Scan for the cell matching the given text and deliver its (X, Y) coordinate at center. 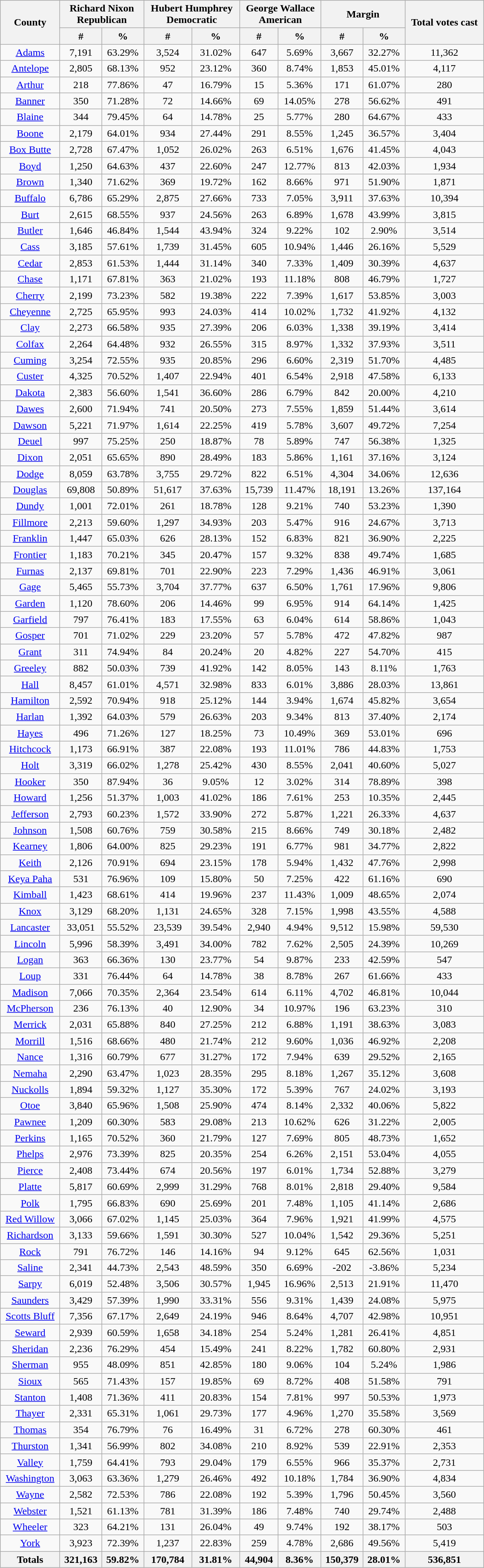
1,806 (81, 846)
Furnas (30, 571)
66.83% (123, 1203)
68.66% (123, 1041)
38.63% (384, 1025)
1,161 (342, 457)
1,521 (81, 1511)
48.65% (384, 895)
398 (444, 782)
66.36% (123, 960)
39.54% (215, 927)
3,061 (444, 571)
328 (259, 911)
2,332 (342, 1106)
63.36% (123, 1478)
582 (168, 295)
19.72% (215, 182)
2,364 (168, 992)
71.97% (123, 425)
19.85% (215, 1381)
3,506 (168, 1284)
44.73% (123, 1268)
49.74% (384, 555)
8.74% (300, 69)
296 (259, 360)
1,674 (342, 700)
75.25% (123, 441)
63 (259, 619)
13,861 (444, 684)
78.89% (384, 782)
Margin (363, 14)
67.02% (123, 1219)
31 (259, 1430)
64.14% (384, 603)
201 (259, 1203)
1,145 (168, 1219)
1,646 (81, 231)
23.77% (215, 960)
6.77% (300, 846)
30.57% (215, 1284)
1,544 (168, 231)
311 (81, 652)
9,584 (444, 1187)
Butler (30, 231)
Thayer (30, 1413)
68.13% (123, 69)
6.95% (300, 603)
8.72% (300, 1381)
8.11% (384, 668)
1,332 (342, 344)
34.18% (215, 1333)
Clay (30, 328)
55.52% (123, 927)
1,591 (168, 1235)
Pawnee (30, 1122)
66.58% (123, 328)
1,871 (444, 182)
65.96% (123, 1106)
71.28% (123, 101)
1,281 (342, 1333)
51.44% (384, 409)
2,445 (444, 798)
Madison (30, 992)
4,851 (444, 1333)
154 (259, 1397)
37.16% (384, 457)
29.36% (384, 1235)
767 (342, 1089)
78 (259, 441)
64.63% (123, 166)
38.17% (384, 1527)
20.83% (215, 1397)
31.22% (384, 1122)
2,273 (81, 328)
3,654 (444, 700)
Boone (30, 133)
851 (168, 1365)
20.00% (384, 393)
Hamilton (30, 700)
George WallaceAmerican (280, 14)
48.73% (384, 1138)
229 (168, 636)
65.03% (123, 539)
23.20% (215, 636)
20.56% (215, 1170)
64.21% (123, 1527)
54 (259, 960)
1,009 (342, 895)
20.24% (215, 652)
3,840 (81, 1106)
890 (168, 457)
15.49% (215, 1349)
8.92% (300, 1446)
565 (81, 1381)
197 (259, 1170)
579 (168, 717)
3,063 (81, 1478)
5,465 (81, 587)
1,921 (342, 1219)
971 (342, 182)
8.01% (300, 1187)
696 (444, 733)
Knox (30, 911)
-3.86% (384, 1268)
70.94% (123, 700)
79.45% (123, 117)
4,485 (444, 360)
Totals (30, 1559)
71.26% (123, 733)
647 (259, 52)
68.20% (123, 911)
60.80% (384, 1349)
Douglas (30, 490)
2,353 (444, 1446)
22.60% (215, 166)
Greeley (30, 668)
1,325 (444, 441)
65.65% (123, 457)
3,886 (342, 684)
3,129 (81, 911)
993 (168, 312)
49 (259, 1527)
3,185 (81, 247)
2,793 (81, 814)
60.79% (123, 1057)
364 (259, 1219)
7,066 (81, 992)
Richardson (30, 1235)
2,818 (342, 1187)
46.92% (384, 1041)
10,044 (444, 992)
3,704 (168, 587)
Webster (30, 1511)
Platte (30, 1187)
10.94% (300, 247)
1,859 (342, 409)
8,059 (81, 474)
Cedar (30, 263)
10.02% (300, 312)
3,404 (444, 133)
637 (259, 587)
39.19% (384, 328)
250 (168, 441)
9.21% (300, 506)
2,615 (81, 214)
143 (342, 668)
52.88% (384, 1170)
7,356 (81, 1316)
Banner (30, 101)
1,209 (81, 1122)
Richard NixonRepublican (102, 14)
57 (259, 636)
340 (259, 263)
2,151 (342, 1154)
51,617 (168, 490)
10,394 (444, 198)
74.94% (123, 652)
50 (259, 879)
171 (342, 85)
41.02% (215, 798)
1,439 (342, 1300)
6,133 (444, 376)
42.98% (384, 1316)
9.34% (300, 717)
Garden (30, 603)
213 (259, 1122)
26.04% (215, 1527)
2,822 (444, 846)
345 (168, 555)
4,588 (444, 911)
5,251 (444, 1235)
2,051 (81, 457)
5,529 (444, 247)
694 (168, 863)
536,851 (444, 1559)
2,805 (81, 69)
Cuming (30, 360)
5.87% (300, 814)
28.03% (384, 684)
3,514 (444, 231)
1,685 (444, 555)
4,117 (444, 69)
2,592 (81, 700)
3,066 (81, 1219)
1,732 (342, 312)
25.90% (215, 1106)
8.14% (300, 1106)
833 (259, 684)
102 (342, 231)
45.82% (384, 700)
314 (342, 782)
Hitchcock (30, 749)
19.38% (215, 295)
Cass (30, 247)
914 (342, 603)
51.70% (384, 360)
323 (81, 1527)
36.57% (384, 133)
5.36% (300, 85)
67.81% (123, 279)
759 (168, 830)
30.39% (384, 263)
28.35% (215, 1073)
5.89% (300, 441)
2,319 (342, 360)
35.58% (384, 1413)
47.76% (384, 863)
76 (168, 1430)
7.61% (300, 798)
222 (259, 295)
7,191 (81, 52)
46.91% (384, 571)
472 (342, 636)
1,853 (342, 69)
84 (168, 652)
11.18% (300, 279)
Grant (30, 652)
6.88% (300, 1025)
1,763 (444, 668)
60.23% (123, 814)
30.58% (215, 830)
7.69% (300, 1138)
Holt (30, 765)
808 (342, 279)
29.23% (215, 846)
28.13% (215, 539)
40 (168, 1009)
3,279 (444, 1170)
20.35% (215, 1154)
1,270 (342, 1413)
56.62% (384, 101)
503 (444, 1527)
1,001 (81, 506)
1,267 (342, 1073)
26.16% (384, 247)
60.76% (123, 830)
24.19% (215, 1316)
Buffalo (30, 198)
1,278 (168, 765)
Thurston (30, 1446)
1,678 (342, 214)
24.02% (384, 1089)
Jefferson (30, 814)
Cherry (30, 295)
36.60% (215, 393)
1,250 (81, 166)
1,105 (342, 1203)
8,457 (81, 684)
6.54% (300, 376)
10.49% (300, 733)
142 (259, 668)
20 (259, 652)
4,707 (342, 1316)
61.53% (123, 263)
14.66% (215, 101)
2,199 (81, 295)
1,061 (168, 1413)
1,516 (81, 1041)
5.77% (300, 117)
5,975 (444, 1300)
1,191 (342, 1025)
34.93% (215, 522)
50.03% (123, 668)
71.02% (123, 636)
2,731 (444, 1462)
496 (81, 733)
70.35% (123, 992)
11.01% (300, 749)
8.64% (300, 1316)
Thomas (30, 1430)
2,505 (342, 943)
Deuel (30, 441)
34.77% (384, 846)
1,614 (168, 425)
797 (81, 619)
272 (259, 814)
65.95% (123, 312)
31.29% (215, 1187)
50.45% (384, 1494)
37.40% (384, 717)
60.69% (123, 1187)
1,423 (81, 895)
22.91% (384, 1446)
59.82% (123, 1559)
McPherson (30, 1009)
527 (259, 1235)
286 (259, 393)
411 (168, 1397)
27.39% (215, 328)
Morrill (30, 1041)
47.82% (384, 636)
2,600 (81, 409)
3,414 (444, 328)
6.60% (300, 360)
Chase (30, 279)
64.00% (123, 846)
1,973 (444, 1397)
73.23% (123, 295)
1,183 (81, 555)
480 (168, 1041)
2,931 (444, 1349)
9.74% (300, 1527)
Dodge (30, 474)
218 (81, 85)
419 (259, 425)
Hubert HumphreyDemocratic (192, 14)
291 (259, 133)
1,127 (168, 1089)
28.01% (384, 1559)
16.79% (215, 85)
547 (444, 960)
21.74% (215, 1041)
Boyd (30, 166)
2,999 (168, 1187)
29.74% (384, 1511)
4,132 (444, 312)
1,542 (342, 1235)
583 (168, 1122)
1,171 (81, 279)
645 (342, 1251)
952 (168, 69)
Franklin (30, 539)
2,488 (444, 1511)
40.06% (384, 1106)
Sheridan (30, 1349)
2,179 (81, 133)
22.25% (215, 425)
15 (259, 85)
2,041 (342, 765)
4,210 (444, 393)
8.18% (300, 1073)
47 (168, 85)
35.37% (384, 1462)
72.55% (123, 360)
2,728 (81, 149)
Washington (30, 1478)
23,539 (168, 927)
61.16% (384, 879)
2,165 (444, 1057)
2,543 (168, 1268)
8.36% (300, 1559)
415 (444, 652)
315 (259, 344)
18.25% (215, 733)
539 (342, 1446)
150,379 (342, 1559)
3,911 (342, 198)
Sarpy (30, 1284)
29.72% (215, 474)
63.23% (384, 1009)
Lancaster (30, 927)
1,338 (342, 328)
31.81% (215, 1559)
19.96% (215, 895)
1,572 (168, 814)
2,005 (444, 1122)
1,727 (444, 279)
739 (168, 668)
781 (168, 1511)
48.09% (123, 1365)
38 (259, 976)
65.29% (123, 198)
2,939 (81, 1333)
64.67% (384, 117)
64.01% (123, 133)
Perkins (30, 1138)
Saline (30, 1268)
Loup (30, 976)
6.04% (300, 619)
802 (168, 1446)
9.06% (300, 1365)
3,083 (444, 1025)
28.49% (215, 457)
99 (259, 603)
236 (81, 1009)
1,446 (342, 247)
Custer (30, 376)
12.77% (300, 166)
3,560 (444, 1494)
1,739 (168, 247)
1,447 (81, 539)
261 (168, 506)
58.86% (384, 619)
31.45% (215, 247)
2,341 (81, 1268)
17.96% (384, 587)
24.67% (384, 522)
66.02% (123, 765)
3,319 (81, 765)
12 (259, 782)
2,408 (81, 1170)
916 (342, 522)
29.08% (215, 1122)
25.42% (215, 765)
531 (81, 879)
18.78% (215, 506)
7.55% (300, 409)
Rock (30, 1251)
76.13% (123, 1009)
16.49% (215, 1430)
3,607 (342, 425)
24.65% (215, 911)
324 (259, 231)
12,636 (444, 474)
10.97% (300, 1009)
259 (259, 1543)
53.04% (384, 1154)
72.39% (123, 1543)
25.12% (215, 700)
11,470 (444, 1284)
26.33% (384, 814)
215 (259, 830)
Scotts Bluff (30, 1316)
1,934 (444, 166)
68.61% (123, 895)
57.39% (123, 1300)
2,383 (81, 393)
3,608 (444, 1073)
4,325 (81, 376)
2.90% (384, 231)
23.54% (215, 992)
69,808 (81, 490)
8.78% (300, 976)
387 (168, 749)
1,031 (444, 1251)
2,174 (444, 717)
5.69% (300, 52)
295 (259, 1073)
3,614 (444, 409)
1,003 (168, 798)
6.83% (300, 539)
Harlan (30, 717)
2,236 (81, 1349)
104 (342, 1365)
24.08% (384, 1300)
23.12% (215, 69)
Gage (30, 587)
59.32% (123, 1089)
42.85% (215, 1365)
932 (168, 344)
210 (259, 1446)
44,904 (259, 1559)
Pierce (30, 1170)
25.69% (215, 1203)
29.73% (215, 1413)
35.12% (384, 1073)
946 (259, 1316)
4,575 (444, 1219)
Frontier (30, 555)
1,237 (168, 1543)
43.99% (384, 214)
408 (342, 1381)
31.27% (215, 1057)
1,392 (81, 717)
44.83% (384, 749)
109 (168, 879)
26.55% (215, 344)
2,213 (81, 522)
7,254 (444, 425)
14.16% (215, 1251)
1,658 (168, 1333)
749 (342, 830)
3,569 (444, 1413)
Fillmore (30, 522)
53.85% (384, 295)
21.79% (215, 1138)
Brown (30, 182)
76.44% (123, 976)
1,341 (81, 1446)
7.05% (300, 198)
180 (259, 1365)
56.60% (123, 393)
128 (259, 506)
48.59% (215, 1268)
32.98% (215, 684)
492 (259, 1478)
15,739 (259, 490)
Arthur (30, 85)
Seward (30, 1333)
3,193 (444, 1089)
934 (168, 133)
178 (259, 863)
14.46% (215, 603)
61.01% (123, 684)
6.26% (300, 1154)
67.47% (123, 149)
11.43% (300, 895)
21.91% (384, 1284)
11,362 (444, 52)
Gosper (30, 636)
34.00% (215, 943)
61.07% (384, 85)
2,074 (444, 895)
59.60% (123, 522)
9,512 (342, 927)
3,003 (444, 295)
354 (81, 1430)
55.73% (123, 587)
-202 (342, 1268)
9.22% (300, 231)
Cheyenne (30, 312)
3,524 (168, 52)
71.94% (123, 409)
1,245 (342, 133)
7.39% (300, 295)
59.66% (123, 1235)
Phelps (30, 1154)
253 (342, 798)
5,996 (81, 943)
177 (259, 1413)
10,269 (444, 943)
Polk (30, 1203)
47.58% (384, 376)
768 (259, 1187)
6.03% (300, 328)
20.85% (215, 360)
30.30% (215, 1235)
Dawson (30, 425)
1,043 (444, 619)
7.94% (300, 1057)
76.79% (123, 1430)
3.02% (300, 782)
5,027 (444, 765)
64.48% (123, 344)
1,131 (168, 911)
2,482 (444, 830)
146 (168, 1251)
422 (342, 879)
2,137 (81, 571)
2,126 (81, 863)
70.21% (123, 555)
2,513 (342, 1284)
461 (444, 1430)
2,208 (444, 1041)
26.41% (384, 1333)
10.04% (300, 1235)
1,173 (81, 749)
1,617 (342, 295)
9.32% (300, 555)
454 (168, 1349)
60.59% (123, 1333)
6.72% (300, 1430)
273 (259, 409)
1,444 (168, 263)
4,834 (444, 1478)
62.56% (384, 1251)
1,432 (342, 863)
18,191 (342, 490)
Hayes (30, 733)
1,734 (342, 1170)
7.81% (300, 1397)
Otoe (30, 1106)
137,164 (444, 490)
1,256 (81, 798)
41.14% (384, 1203)
20.50% (215, 409)
Colfax (30, 344)
152 (259, 539)
72 (168, 101)
196 (342, 1009)
63.29% (123, 52)
34 (259, 1009)
Keith (30, 863)
130 (168, 960)
2,918 (342, 376)
2,331 (81, 1413)
918 (168, 700)
822 (259, 474)
1,998 (342, 911)
94 (259, 1251)
66.91% (123, 749)
556 (259, 1300)
474 (259, 1106)
605 (259, 247)
5,817 (81, 1187)
2,582 (81, 1494)
58.39% (123, 943)
41.45% (384, 149)
Merrick (30, 1025)
Antelope (30, 69)
61.13% (123, 1511)
68.55% (123, 214)
639 (342, 1057)
310 (444, 1009)
321,163 (81, 1559)
26.02% (215, 149)
1,407 (168, 376)
29.40% (384, 1187)
4.78% (300, 1543)
37.93% (384, 344)
9.31% (300, 1300)
53.23% (384, 506)
5.94% (300, 863)
76.96% (123, 879)
3,755 (168, 474)
1,541 (168, 393)
37.77% (215, 587)
York (30, 1543)
170,784 (168, 1559)
24.56% (215, 214)
46.81% (384, 992)
56.38% (384, 441)
24.39% (384, 943)
46.79% (384, 279)
8.97% (300, 344)
1,652 (444, 1138)
Nance (30, 1057)
Hooker (30, 782)
14.05% (300, 101)
8.22% (300, 1349)
Box Butte (30, 149)
1,408 (81, 1397)
45.01% (384, 69)
Kimball (30, 895)
22.90% (215, 571)
5.86% (300, 457)
46.84% (123, 231)
7.62% (300, 943)
842 (342, 393)
3,815 (444, 214)
52.48% (123, 1284)
25.03% (215, 1219)
17.55% (215, 619)
191 (259, 846)
437 (168, 166)
34.06% (384, 474)
179 (259, 1462)
5,419 (444, 1543)
54.70% (384, 652)
32.27% (384, 52)
6.11% (300, 992)
2,290 (81, 1073)
1,945 (259, 1284)
Logan (30, 960)
4,043 (444, 149)
267 (342, 976)
Dawes (30, 409)
1,784 (342, 1478)
4,702 (342, 992)
69.81% (123, 571)
4.94% (300, 927)
2,998 (444, 863)
144 (259, 700)
1,279 (168, 1478)
7.15% (300, 911)
344 (81, 117)
331 (81, 976)
10.35% (384, 798)
981 (342, 846)
43.94% (215, 231)
73.44% (123, 1170)
882 (81, 668)
Dundy (30, 506)
2,649 (168, 1316)
9.12% (300, 1251)
22.94% (215, 376)
3,429 (81, 1300)
7.29% (300, 571)
1,316 (81, 1057)
987 (444, 636)
51.90% (384, 182)
6,019 (81, 1284)
430 (259, 765)
41.99% (384, 1219)
4.96% (300, 1413)
838 (342, 555)
34.08% (215, 1446)
162 (259, 182)
51.58% (384, 1381)
Stanton (30, 1397)
Nemaha (30, 1073)
43.55% (384, 911)
71.62% (123, 182)
87.94% (123, 782)
6.69% (300, 1268)
3,713 (444, 522)
25 (259, 117)
13.26% (384, 490)
223 (259, 571)
1,036 (342, 1041)
4,571 (168, 684)
31.14% (215, 263)
1,023 (168, 1073)
72.01% (123, 506)
61.66% (384, 976)
36 (168, 782)
7.33% (300, 263)
Hall (30, 684)
73 (259, 733)
1,753 (444, 749)
2,031 (81, 1025)
840 (168, 1025)
805 (342, 1138)
31.02% (215, 52)
49.56% (384, 1543)
1,436 (342, 571)
2,225 (444, 539)
76.41% (123, 619)
793 (168, 1462)
Adams (30, 52)
72.53% (123, 1494)
1,425 (444, 603)
15.80% (215, 879)
County (30, 22)
2,976 (81, 1154)
23.15% (215, 863)
77.86% (123, 85)
Red Willow (30, 1219)
1,052 (168, 149)
237 (259, 895)
56.99% (123, 1446)
24.03% (215, 312)
42.59% (384, 960)
50.89% (123, 490)
63.78% (123, 474)
27.25% (215, 1025)
9.60% (300, 1041)
33,051 (81, 927)
1,761 (342, 587)
6.55% (300, 1462)
10,951 (444, 1316)
57.61% (123, 247)
30.18% (384, 830)
7.25% (300, 879)
Garfield (30, 619)
71.43% (123, 1381)
65.31% (123, 1413)
747 (342, 441)
Sioux (30, 1381)
2,853 (81, 263)
1,409 (342, 263)
Burt (30, 214)
29.52% (384, 1057)
76.29% (123, 1349)
6.50% (300, 587)
937 (168, 214)
12.90% (215, 1009)
227 (342, 652)
Wheeler (30, 1527)
233 (342, 960)
1,986 (444, 1365)
18.87% (215, 441)
Howard (30, 798)
6.79% (300, 393)
Dakota (30, 393)
71.36% (123, 1397)
1,390 (444, 506)
Kearney (30, 846)
2,940 (259, 927)
955 (81, 1365)
1,759 (81, 1462)
241 (259, 1349)
Wayne (30, 1494)
53.01% (384, 733)
67.17% (123, 1316)
70.91% (123, 863)
8.05% (300, 668)
65.88% (123, 1025)
Total votes cast (444, 22)
22.83% (215, 1543)
Lincoln (30, 943)
5.47% (300, 522)
42.03% (384, 166)
73.39% (123, 1154)
63.47% (123, 1073)
3.94% (300, 700)
64.03% (123, 717)
49.72% (384, 425)
5,221 (81, 425)
247 (259, 166)
1,165 (81, 1138)
5,234 (444, 1268)
33.90% (215, 814)
1,297 (168, 522)
31.39% (215, 1511)
27.66% (215, 198)
677 (168, 1057)
16.96% (300, 1284)
29.04% (215, 1462)
10.18% (300, 1478)
131 (168, 1527)
782 (259, 943)
6,786 (81, 198)
3,124 (444, 457)
401 (259, 376)
78.60% (123, 603)
50.53% (384, 1397)
1,796 (342, 1494)
674 (168, 1170)
35.30% (215, 1089)
51.37% (123, 798)
Saunders (30, 1300)
3,511 (444, 344)
76.72% (123, 1251)
2,725 (81, 312)
1,340 (81, 182)
Dixon (30, 457)
59,530 (444, 927)
Johnson (30, 830)
26.63% (215, 717)
9.05% (215, 782)
966 (342, 1462)
40.60% (384, 765)
11.47% (300, 490)
7.96% (300, 1219)
27.44% (215, 133)
26.46% (215, 1478)
1,221 (342, 814)
3,254 (81, 360)
5,822 (444, 1106)
4,055 (444, 1154)
33.31% (215, 1300)
741 (168, 409)
21.02% (215, 279)
Blaine (30, 117)
Nuckolls (30, 1089)
3,491 (168, 943)
4,304 (342, 474)
Keya Paha (30, 879)
9.87% (300, 960)
6.89% (300, 214)
1,676 (342, 149)
10.62% (300, 1122)
1,990 (168, 1300)
1,782 (342, 1349)
1,795 (81, 1203)
64.41% (123, 1462)
3,667 (342, 52)
1,894 (81, 1089)
733 (259, 198)
9,806 (444, 587)
2,264 (81, 344)
3,133 (81, 1235)
3,923 (81, 1543)
Valley (30, 1462)
491 (444, 101)
1,120 (81, 603)
2,875 (168, 198)
20.47% (215, 555)
821 (342, 539)
Sherman (30, 1365)
15.98% (384, 927)
4.82% (300, 652)
